Extract the (X, Y) coordinate from the center of the cell holding the provided text.  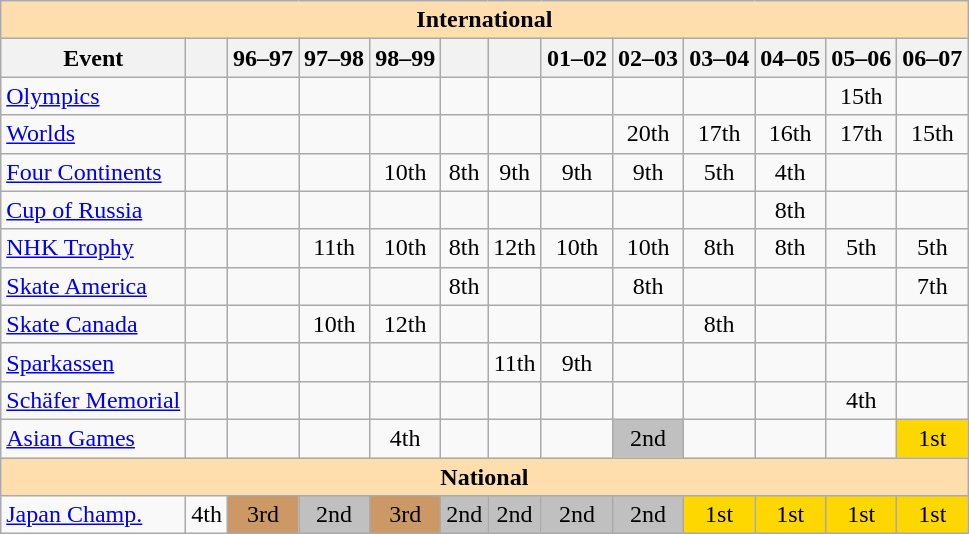
02–03 (648, 58)
97–98 (334, 58)
03–04 (720, 58)
05–06 (862, 58)
01–02 (576, 58)
04–05 (790, 58)
20th (648, 134)
96–97 (262, 58)
Sparkassen (94, 362)
Cup of Russia (94, 210)
Four Continents (94, 172)
Japan Champ. (94, 515)
International (484, 20)
Skate Canada (94, 324)
Asian Games (94, 438)
98–99 (406, 58)
16th (790, 134)
Schäfer Memorial (94, 400)
06–07 (932, 58)
NHK Trophy (94, 248)
National (484, 477)
7th (932, 286)
Event (94, 58)
Worlds (94, 134)
Olympics (94, 96)
Skate America (94, 286)
